Pinpoint the cell where the given text exists, returning its (x, y) midpoint coordinate. 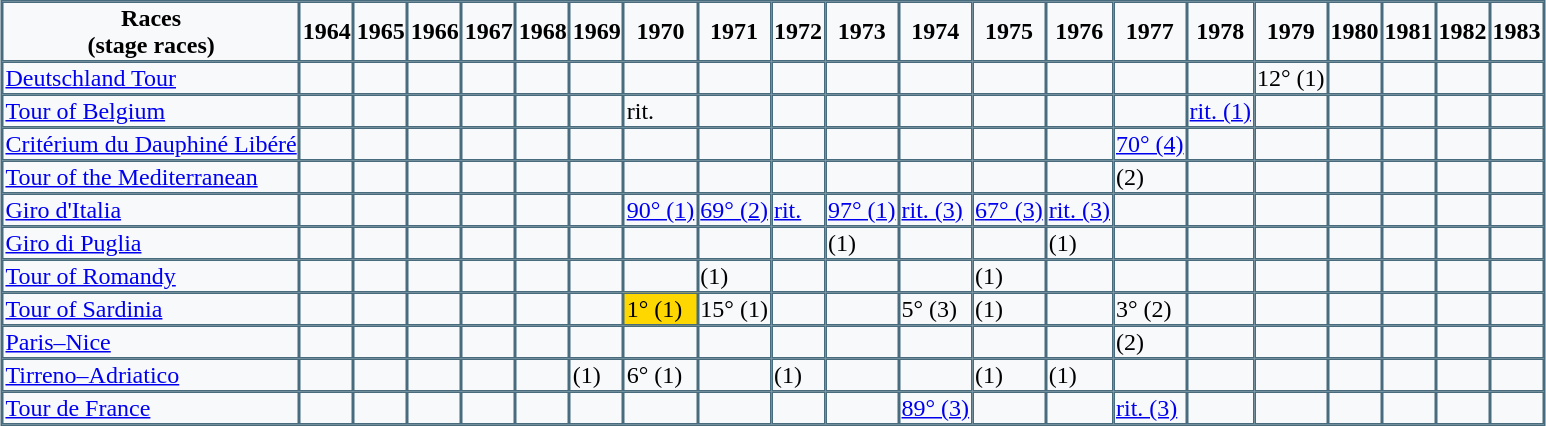
5° (3) (936, 308)
1972 (798, 32)
Giro di Puglia (150, 242)
1974 (936, 32)
1971 (734, 32)
Tirreno–Adriatico (150, 374)
1980 (1355, 32)
Paris–Nice (150, 342)
Critérium du Dauphiné Libéré (150, 144)
3° (2) (1150, 308)
Tour of the Mediterranean (150, 176)
89° (3) (936, 408)
67° (3) (1009, 210)
6° (1) (661, 374)
Tour of Romandy (150, 276)
1979 (1291, 32)
1973 (862, 32)
Giro d'Italia (150, 210)
1° (1) (661, 308)
12° (1) (1291, 78)
1967 (489, 32)
1968 (543, 32)
Deutschland Tour (150, 78)
1966 (435, 32)
rit. (1) (1220, 110)
Tour of Sardinia (150, 308)
1977 (1150, 32)
69° (2) (734, 210)
1981 (1409, 32)
1976 (1080, 32)
97° (1) (862, 210)
Tour de France (150, 408)
90° (1) (661, 210)
Tour of Belgium (150, 110)
1965 (381, 32)
1969 (597, 32)
1964 (327, 32)
1970 (661, 32)
Races(stage races) (150, 32)
1975 (1009, 32)
1983 (1517, 32)
1978 (1220, 32)
1982 (1463, 32)
70° (4) (1150, 144)
15° (1) (734, 308)
